Return (x, y) of the center of cell containing provided text 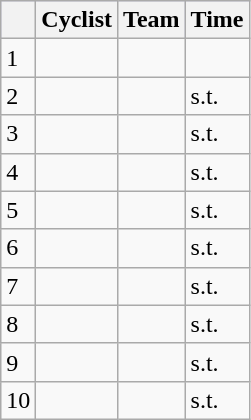
10 (18, 400)
5 (18, 210)
7 (18, 286)
1 (18, 58)
Time (217, 20)
9 (18, 362)
Team (152, 20)
6 (18, 248)
4 (18, 172)
2 (18, 96)
3 (18, 134)
8 (18, 324)
Cyclist (77, 20)
